Return [X, Y] of the center of cell containing provided text 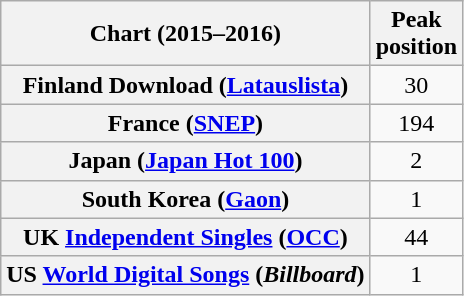
South Korea (Gaon) [186, 199]
Finland Download (Latauslista) [186, 85]
2 [416, 161]
Chart (2015–2016) [186, 34]
Japan (Japan Hot 100) [186, 161]
44 [416, 237]
US World Digital Songs (Billboard) [186, 275]
UK Independent Singles (OCC) [186, 237]
France (SNEP) [186, 123]
30 [416, 85]
194 [416, 123]
Peakposition [416, 34]
